Locate the cell with the specified text and output its [X, Y] center coordinate. 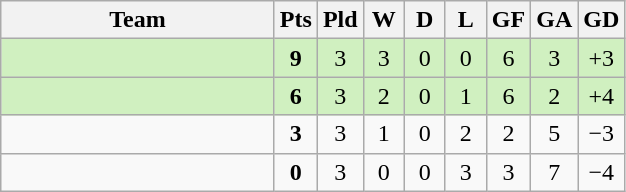
−3 [602, 134]
5 [554, 134]
W [384, 20]
Team [138, 20]
−4 [602, 172]
Pts [296, 20]
9 [296, 58]
+4 [602, 96]
L [466, 20]
GF [508, 20]
Pld [340, 20]
GD [602, 20]
7 [554, 172]
+3 [602, 58]
GA [554, 20]
D [424, 20]
